Extract the [x, y] coordinate from the center of the cell holding the provided text.  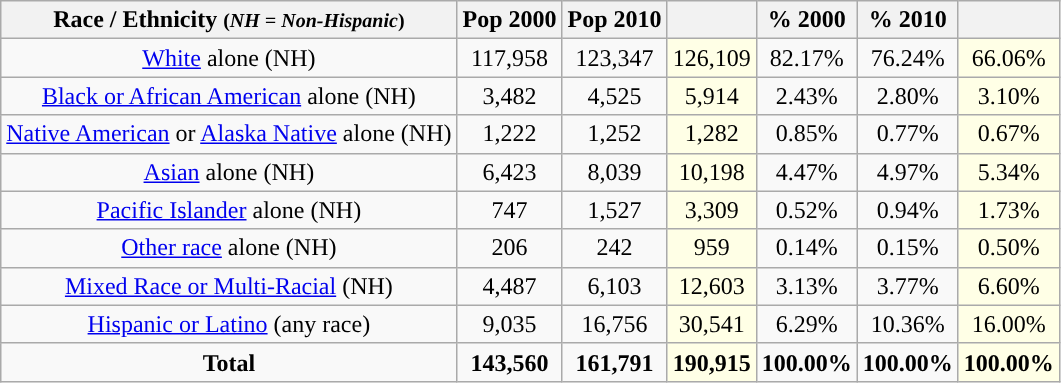
3,482 [510, 96]
3.13% [806, 286]
242 [614, 248]
3,309 [712, 210]
959 [712, 248]
10.36% [908, 324]
161,791 [614, 362]
6,423 [510, 172]
82.17% [806, 58]
2.80% [908, 96]
6.29% [806, 324]
1,252 [614, 134]
1.73% [1008, 210]
1,222 [510, 134]
6.60% [1008, 286]
126,109 [712, 58]
Mixed Race or Multi-Racial (NH) [229, 286]
66.06% [1008, 58]
747 [510, 210]
0.85% [806, 134]
76.24% [908, 58]
4.97% [908, 172]
117,958 [510, 58]
12,603 [712, 286]
Pop 2010 [614, 20]
Asian alone (NH) [229, 172]
Pop 2000 [510, 20]
5.34% [1008, 172]
16.00% [1008, 324]
Total [229, 362]
9,035 [510, 324]
Native American or Alaska Native alone (NH) [229, 134]
190,915 [712, 362]
Race / Ethnicity (NH = Non-Hispanic) [229, 20]
123,347 [614, 58]
30,541 [712, 324]
0.94% [908, 210]
0.52% [806, 210]
2.43% [806, 96]
206 [510, 248]
0.14% [806, 248]
% 2010 [908, 20]
143,560 [510, 362]
Hispanic or Latino (any race) [229, 324]
16,756 [614, 324]
6,103 [614, 286]
3.10% [1008, 96]
8,039 [614, 172]
% 2000 [806, 20]
Other race alone (NH) [229, 248]
3.77% [908, 286]
1,527 [614, 210]
Black or African American alone (NH) [229, 96]
0.50% [1008, 248]
1,282 [712, 134]
4,525 [614, 96]
4,487 [510, 286]
Pacific Islander alone (NH) [229, 210]
10,198 [712, 172]
5,914 [712, 96]
0.67% [1008, 134]
0.15% [908, 248]
4.47% [806, 172]
White alone (NH) [229, 58]
0.77% [908, 134]
